Locate the cell with the specified text and output its [x, y] center coordinate. 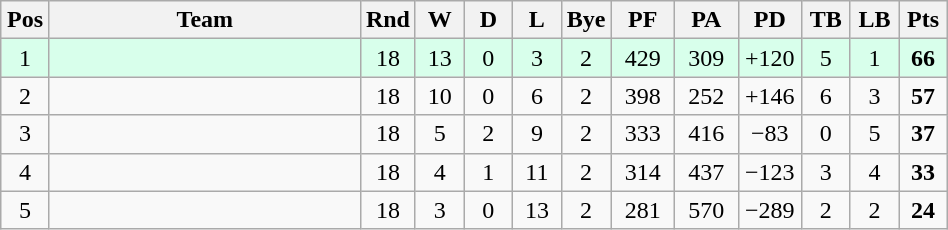
570 [706, 210]
57 [924, 96]
+120 [770, 58]
24 [924, 210]
+146 [770, 96]
Pts [924, 20]
L [538, 20]
416 [706, 134]
W [440, 20]
PA [706, 20]
437 [706, 172]
281 [643, 210]
Rnd [388, 20]
Bye [586, 20]
398 [643, 96]
309 [706, 58]
314 [643, 172]
33 [924, 172]
D [488, 20]
252 [706, 96]
9 [538, 134]
10 [440, 96]
429 [643, 58]
Pos [26, 20]
PD [770, 20]
TB [826, 20]
LB [874, 20]
PF [643, 20]
37 [924, 134]
−123 [770, 172]
−289 [770, 210]
−83 [770, 134]
66 [924, 58]
333 [643, 134]
11 [538, 172]
Team [204, 20]
